Identify which cell holds the provided text, then report its (x, y) central coordinate. 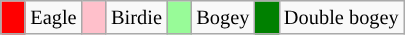
Bogey (222, 17)
Double bogey (342, 17)
Birdie (136, 17)
Eagle (53, 17)
